Find where the given text appears and provide that cell's center as (x, y) coordinate. 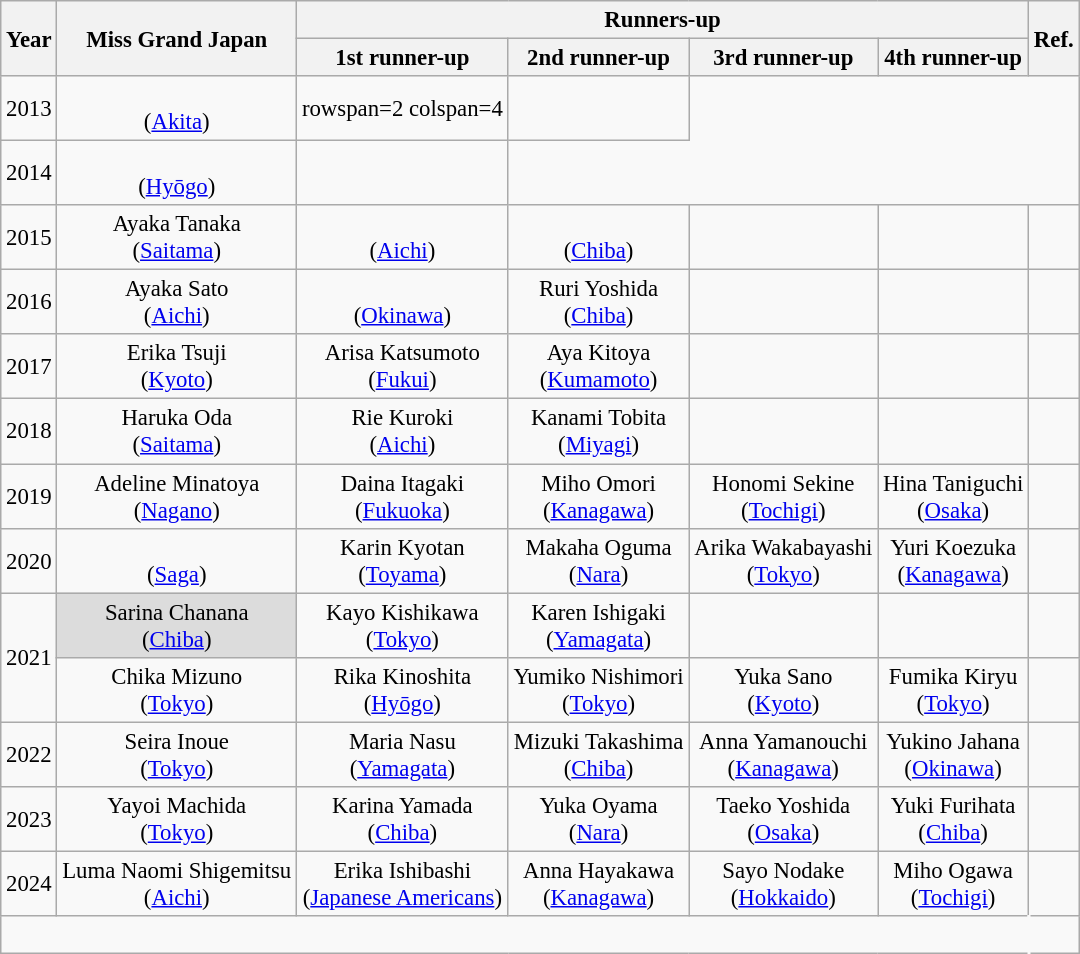
2019 (29, 496)
Yuri Koezuka(Kanagawa) (954, 560)
Honomi Sekine(Tochigi) (784, 496)
(Akita) (177, 108)
Adeline Minatoya(Nagano) (177, 496)
2017 (29, 366)
Luma Naomi Shigemitsu(Aichi) (177, 884)
Yayoi Machida(Tokyo) (177, 820)
Karina Yamada(Chiba) (403, 820)
Seira Inoue(Tokyo) (177, 754)
Rie Kuroki(Aichi) (403, 432)
2020 (29, 560)
Miss Grand Japan (177, 38)
(Chiba) (598, 238)
4th runner-up (954, 58)
Maria Nasu(Yamagata) (403, 754)
Yuki Furihata(Chiba) (954, 820)
Chika Mizuno(Tokyo) (177, 690)
Mizuki Takashima(Chiba) (598, 754)
Karen Ishigaki(Yamagata) (598, 626)
2021 (29, 658)
2022 (29, 754)
2014 (29, 174)
Miho Omori(Kanagawa) (598, 496)
(Saga) (177, 560)
Hina Taniguchi(Osaka) (954, 496)
Karin Kyotan(Toyama) (403, 560)
2023 (29, 820)
2024 (29, 884)
Makaha Oguma(Nara) (598, 560)
Ruri Yoshida(Chiba) (598, 302)
Fumika Kiryu(Tokyo) (954, 690)
Yuka Oyama(Nara) (598, 820)
Miho Ogawa(Tochigi) (954, 884)
2015 (29, 238)
Erika Tsuji(Kyoto) (177, 366)
Ayaka Sato(Aichi) (177, 302)
Ref. (1054, 38)
(Aichi) (403, 238)
Arisa Katsumoto(Fukui) (403, 366)
1st runner-up (403, 58)
Sarina Chanana(Chiba) (177, 626)
Ayaka Tanaka(Saitama) (177, 238)
2013 (29, 108)
2016 (29, 302)
Yumiko Nishimori(Tokyo) (598, 690)
2nd runner-up (598, 58)
Rika Kinoshita(Hyōgo) (403, 690)
Erika Ishibashi(Japanese Americans) (403, 884)
Aya Kitoya(Kumamoto) (598, 366)
3rd runner-up (784, 58)
Sayo Nodake(Hokkaido) (784, 884)
Arika Wakabayashi(Tokyo) (784, 560)
Haruka Oda(Saitama) (177, 432)
Anna Yamanouchi(Kanagawa) (784, 754)
Taeko Yoshida(Osaka) (784, 820)
2018 (29, 432)
Kanami Tobita(Miyagi) (598, 432)
Year (29, 38)
(Hyōgo) (177, 174)
Anna Hayakawa(Kanagawa) (598, 884)
rowspan=2 colspan=4 (403, 108)
Daina Itagaki(Fukuoka) (403, 496)
Runners-up (663, 20)
(Okinawa) (403, 302)
Yuka Sano(Kyoto) (784, 690)
Kayo Kishikawa(Tokyo) (403, 626)
Yukino Jahana(Okinawa) (954, 754)
